Find where the given text appears and provide that cell's center as (x, y) coordinate. 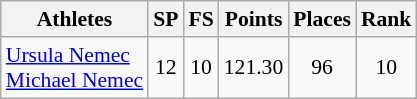
121.30 (254, 68)
Places (322, 19)
Rank (386, 19)
96 (322, 68)
FS (200, 19)
Ursula NemecMichael Nemec (74, 68)
Athletes (74, 19)
Points (254, 19)
SP (166, 19)
12 (166, 68)
